Return [x, y] of the center of cell containing provided text 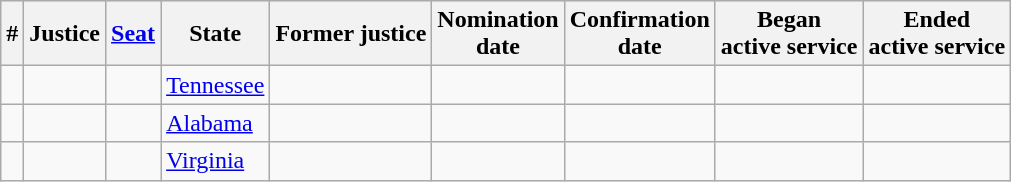
Confirmationdate [640, 34]
State [216, 34]
Nominationdate [498, 34]
Virginia [216, 161]
# [12, 34]
Alabama [216, 123]
Seat [134, 34]
Justice [65, 34]
Tennessee [216, 85]
Beganactive service [789, 34]
Endedactive service [937, 34]
Former justice [351, 34]
